Pinpoint the cell where the given text exists, returning its (x, y) midpoint coordinate. 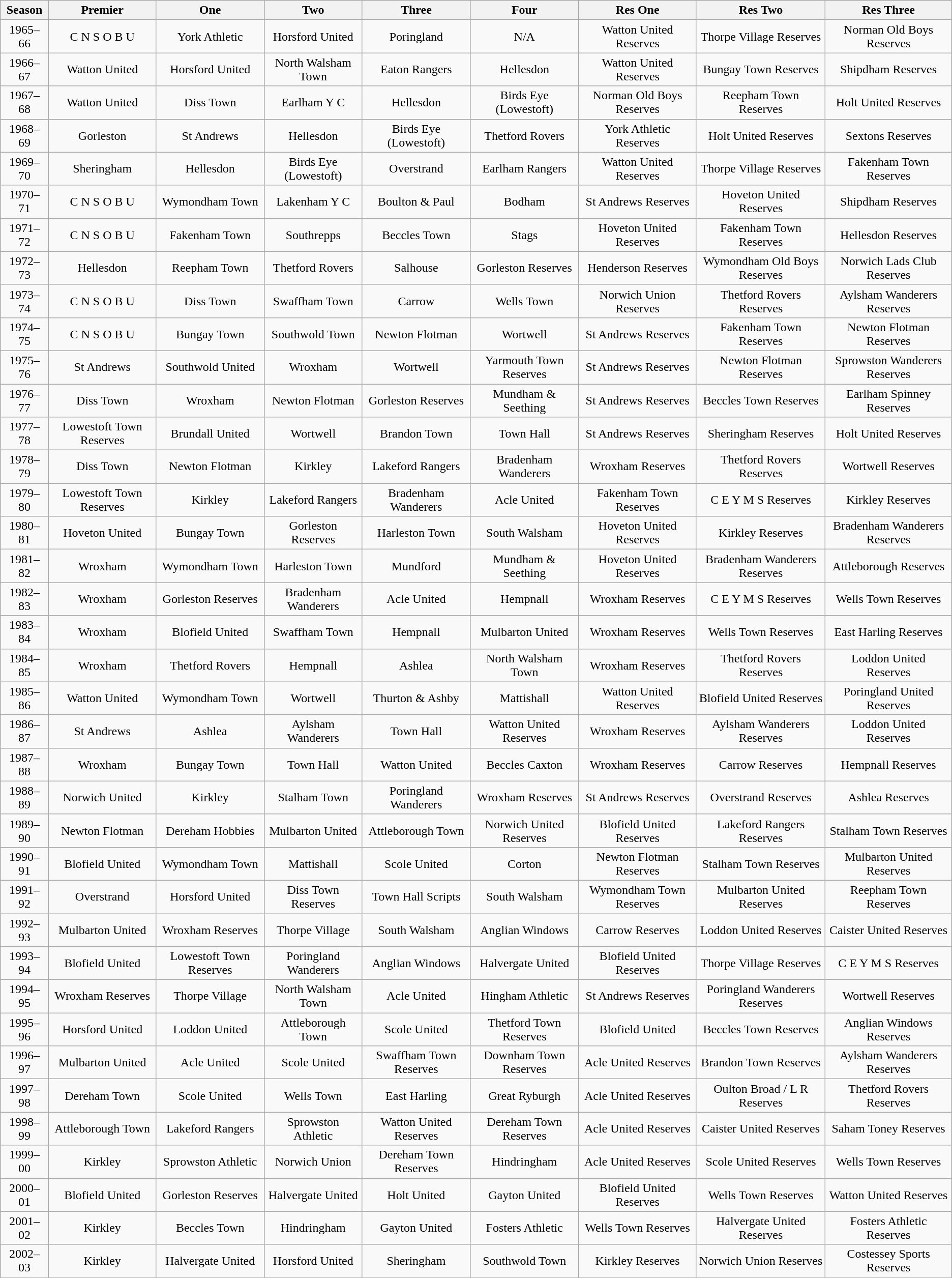
Bodham (525, 201)
One (210, 10)
1967–68 (24, 103)
1977–78 (24, 433)
Halvergate United Reserves (761, 1228)
Ashlea Reserves (888, 798)
1991–92 (24, 896)
1969–70 (24, 169)
Brandon Town (416, 433)
Yarmouth Town Reserves (525, 367)
1997–98 (24, 1096)
1993–94 (24, 964)
Dereham Town (102, 1096)
Gorleston (102, 135)
Two (313, 10)
Earlham Spinney Reserves (888, 400)
Oulton Broad / L R Reserves (761, 1096)
Holt United (416, 1195)
Saham Toney Reserves (888, 1128)
Dereham Hobbies (210, 830)
Mundford (416, 566)
1974–75 (24, 334)
Hoveton United (102, 533)
Season (24, 10)
Premier (102, 10)
Poringland United Reserves (888, 698)
Henderson Reserves (638, 268)
Norwich United (102, 798)
East Harling (416, 1096)
1988–89 (24, 798)
1970–71 (24, 201)
1994–95 (24, 996)
2002–03 (24, 1261)
Sheringham Reserves (761, 433)
Thetford Town Reserves (525, 1030)
Brundall United (210, 433)
2001–02 (24, 1228)
1986–87 (24, 732)
Eaton Rangers (416, 69)
Stags (525, 235)
Sprowston Wanderers Reserves (888, 367)
Poringland Wanderers Reserves (761, 996)
1984–85 (24, 665)
Three (416, 10)
York Athletic Reserves (638, 135)
Hingham Athletic (525, 996)
Overstrand Reserves (761, 798)
Norwich Union (313, 1162)
1981–82 (24, 566)
Beccles Caxton (525, 764)
Poringland (416, 37)
1995–96 (24, 1030)
1972–73 (24, 268)
Swaffham Town Reserves (416, 1062)
Stalham Town (313, 798)
Fosters Athletic (525, 1228)
Earlham Y C (313, 103)
Fakenham Town (210, 235)
Loddon United (210, 1030)
Costessey Sports Reserves (888, 1261)
1998–99 (24, 1128)
1999–00 (24, 1162)
Diss Town Reserves (313, 896)
Earlham Rangers (525, 169)
Wymondham Old Boys Reserves (761, 268)
1996–97 (24, 1062)
Southwold United (210, 367)
Reepham Town (210, 268)
1982–83 (24, 599)
Wymondham Town Reserves (638, 896)
Bungay Town Reserves (761, 69)
Salhouse (416, 268)
Sextons Reserves (888, 135)
1989–90 (24, 830)
Norwich United Reserves (525, 830)
Lakenham Y C (313, 201)
Res Two (761, 10)
Town Hall Scripts (416, 896)
Southrepps (313, 235)
Lakeford Rangers Reserves (761, 830)
Four (525, 10)
Fosters Athletic Reserves (888, 1228)
1975–76 (24, 367)
Scole United Reserves (761, 1162)
Anglian Windows Reserves (888, 1030)
Hempnall Reserves (888, 764)
1990–91 (24, 864)
Res One (638, 10)
Carrow (416, 301)
2000–01 (24, 1195)
Great Ryburgh (525, 1096)
1992–93 (24, 930)
1979–80 (24, 500)
1980–81 (24, 533)
1987–88 (24, 764)
1976–77 (24, 400)
Norwich Lads Club Reserves (888, 268)
N/A (525, 37)
Attleborough Reserves (888, 566)
1973–74 (24, 301)
York Athletic (210, 37)
1971–72 (24, 235)
Corton (525, 864)
Aylsham Wanderers (313, 732)
Boulton & Paul (416, 201)
1983–84 (24, 632)
Thurton & Ashby (416, 698)
East Harling Reserves (888, 632)
Res Three (888, 10)
Hellesdon Reserves (888, 235)
Brandon Town Reserves (761, 1062)
1978–79 (24, 467)
1966–67 (24, 69)
1985–86 (24, 698)
1968–69 (24, 135)
1965–66 (24, 37)
Downham Town Reserves (525, 1062)
